Identify which cell holds the provided text, then report its [x, y] central coordinate. 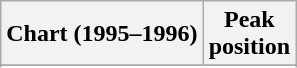
Chart (1995–1996) [102, 34]
Peakposition [249, 34]
